For the text-containing cell, return its midpoint in (X, Y) coordinate format. 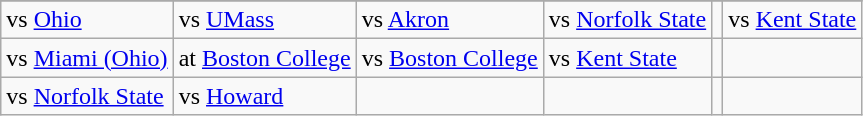
vs Akron (450, 20)
vs Howard (264, 96)
at Boston College (264, 58)
vs Miami (Ohio) (87, 58)
vs Boston College (450, 58)
vs UMass (264, 20)
vs Ohio (87, 20)
